Search for the cell housing the specified text and yield its (X, Y) center coordinate. 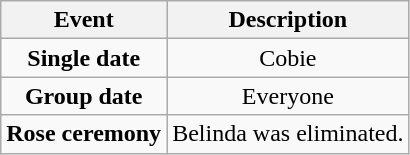
Cobie (288, 58)
Group date (84, 96)
Event (84, 20)
Everyone (288, 96)
Belinda was eliminated. (288, 134)
Description (288, 20)
Single date (84, 58)
Rose ceremony (84, 134)
